Search for the cell housing the specified text and yield its (X, Y) center coordinate. 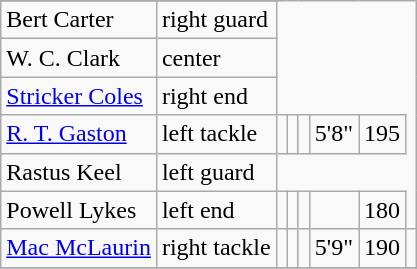
180 (382, 210)
left tackle (216, 134)
left guard (216, 172)
195 (382, 134)
5'8" (334, 134)
right end (216, 96)
right tackle (216, 248)
W. C. Clark (79, 58)
center (216, 58)
right guard (216, 20)
Mac McLaurin (79, 248)
Stricker Coles (79, 96)
190 (382, 248)
5'9" (334, 248)
Powell Lykes (79, 210)
Rastus Keel (79, 172)
Bert Carter (79, 20)
R. T. Gaston (79, 134)
left end (216, 210)
